For the text-containing cell, return its midpoint in [x, y] coordinate format. 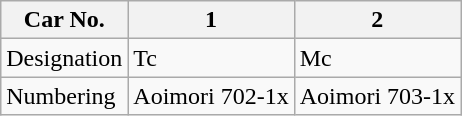
Aoimori 703-1x [377, 96]
Aoimori 702-1x [211, 96]
Designation [64, 58]
Car No. [64, 20]
Tc [211, 58]
Numbering [64, 96]
Mc [377, 58]
1 [211, 20]
2 [377, 20]
